Find where the given text appears and provide that cell's center as (x, y) coordinate. 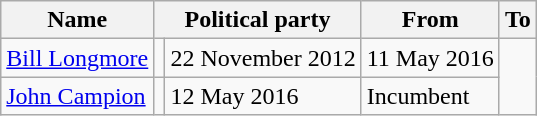
John Campion (78, 96)
Incumbent (430, 96)
11 May 2016 (430, 58)
Name (78, 20)
From (430, 20)
To (518, 20)
22 November 2012 (263, 58)
Political party (258, 20)
Bill Longmore (78, 58)
12 May 2016 (263, 96)
